Capture the cell that displays the provided text and extract its (X, Y) central coordinate. 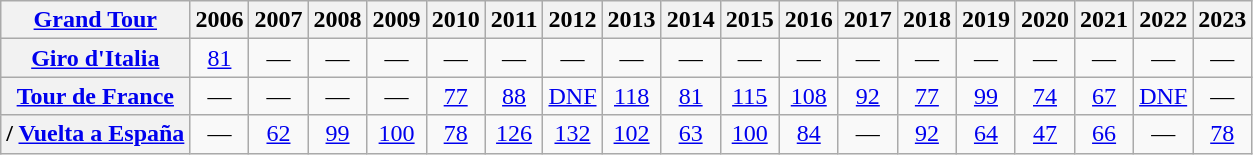
118 (632, 96)
126 (514, 134)
132 (572, 134)
2023 (1222, 20)
2017 (868, 20)
2015 (750, 20)
2008 (338, 20)
2006 (220, 20)
62 (278, 134)
2009 (396, 20)
2011 (514, 20)
2013 (632, 20)
2018 (926, 20)
88 (514, 96)
2019 (986, 20)
Grand Tour (96, 20)
2014 (690, 20)
2010 (456, 20)
Giro d'Italia (96, 58)
2022 (1164, 20)
2021 (1104, 20)
108 (808, 96)
66 (1104, 134)
2016 (808, 20)
64 (986, 134)
115 (750, 96)
/ Vuelta a España (96, 134)
Tour de France (96, 96)
84 (808, 134)
74 (1044, 96)
67 (1104, 96)
47 (1044, 134)
2020 (1044, 20)
2007 (278, 20)
2012 (572, 20)
63 (690, 134)
102 (632, 134)
